From the cell containing the given text, extract its center point as [x, y] coordinate. 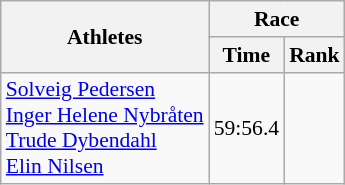
Rank [314, 55]
59:56.4 [246, 128]
Race [277, 19]
Time [246, 55]
Solveig PedersenInger Helene NybråtenTrude DybendahlElin Nilsen [105, 128]
Athletes [105, 36]
